Provide the [X, Y] coordinate of the cell's center where the given text is located.  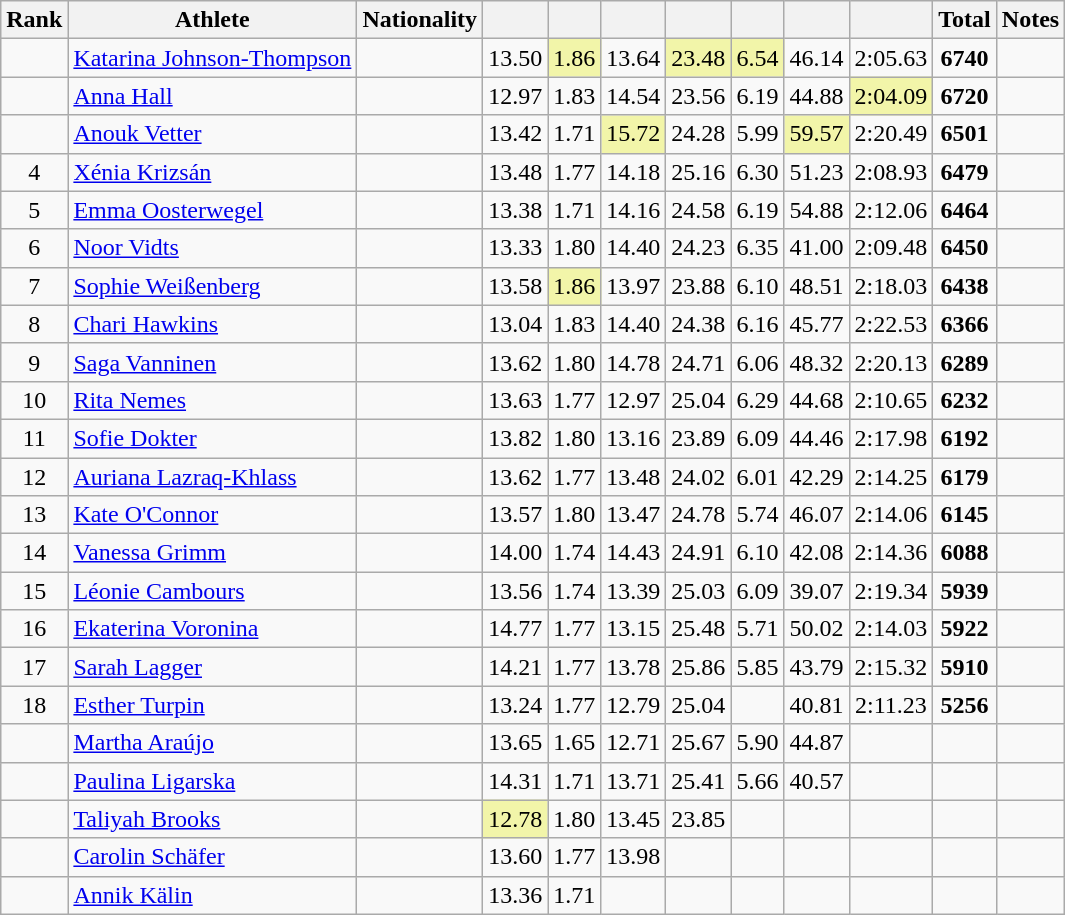
Anna Hall [212, 96]
Martha Araújo [212, 743]
4 [34, 172]
2:05.63 [891, 58]
24.02 [698, 477]
6501 [965, 134]
24.71 [698, 362]
1.65 [574, 743]
2:19.34 [891, 591]
44.87 [816, 743]
Ekaterina Voronina [212, 629]
8 [34, 324]
2:20.13 [891, 362]
14.77 [516, 629]
6232 [965, 400]
2:20.49 [891, 134]
2:09.48 [891, 248]
5 [34, 210]
6450 [965, 248]
46.07 [816, 515]
Sarah Lagger [212, 667]
5256 [965, 705]
16 [34, 629]
Kate O'Connor [212, 515]
5.71 [758, 629]
2:04.09 [891, 96]
5910 [965, 667]
13.56 [516, 591]
6464 [965, 210]
Saga Vanninen [212, 362]
10 [34, 400]
5922 [965, 629]
25.86 [698, 667]
25.03 [698, 591]
54.88 [816, 210]
13.50 [516, 58]
13.98 [634, 857]
42.08 [816, 553]
14.18 [634, 172]
48.32 [816, 362]
13.64 [634, 58]
6.01 [758, 477]
24.28 [698, 134]
44.46 [816, 438]
Chari Hawkins [212, 324]
13.78 [634, 667]
13 [34, 515]
23.89 [698, 438]
6.29 [758, 400]
Annik Kälin [212, 895]
51.23 [816, 172]
12.79 [634, 705]
43.79 [816, 667]
39.07 [816, 591]
2:17.98 [891, 438]
13.42 [516, 134]
13.45 [634, 819]
13.33 [516, 248]
44.68 [816, 400]
13.97 [634, 286]
42.29 [816, 477]
Rita Nemes [212, 400]
13.65 [516, 743]
13.04 [516, 324]
15 [34, 591]
23.88 [698, 286]
Esther Turpin [212, 705]
2:14.36 [891, 553]
2:14.25 [891, 477]
13.63 [516, 400]
13.71 [634, 781]
14 [34, 553]
Athlete [212, 20]
2:08.93 [891, 172]
40.81 [816, 705]
18 [34, 705]
45.77 [816, 324]
9 [34, 362]
12.71 [634, 743]
13.39 [634, 591]
17 [34, 667]
Sofie Dokter [212, 438]
5.66 [758, 781]
12 [34, 477]
6.06 [758, 362]
50.02 [816, 629]
13.47 [634, 515]
Notes [1030, 20]
Nationality [420, 20]
Noor Vidts [212, 248]
2:11.23 [891, 705]
48.51 [816, 286]
13.82 [516, 438]
Katarina Johnson-Thompson [212, 58]
13.38 [516, 210]
24.78 [698, 515]
2:22.53 [891, 324]
6 [34, 248]
5.90 [758, 743]
13.58 [516, 286]
Léonie Cambours [212, 591]
2:15.32 [891, 667]
14.54 [634, 96]
13.60 [516, 857]
25.16 [698, 172]
14.00 [516, 553]
Emma Oosterwegel [212, 210]
6145 [965, 515]
Rank [34, 20]
14.43 [634, 553]
23.56 [698, 96]
14.21 [516, 667]
25.67 [698, 743]
24.23 [698, 248]
6366 [965, 324]
24.38 [698, 324]
6.30 [758, 172]
23.48 [698, 58]
14.78 [634, 362]
13.57 [516, 515]
6438 [965, 286]
5.99 [758, 134]
Total [965, 20]
6.54 [758, 58]
6.35 [758, 248]
6179 [965, 477]
5.74 [758, 515]
2:10.65 [891, 400]
6720 [965, 96]
6192 [965, 438]
12.78 [516, 819]
7 [34, 286]
25.41 [698, 781]
6088 [965, 553]
Auriana Lazraq-Khlass [212, 477]
2:18.03 [891, 286]
Paulina Ligarska [212, 781]
Xénia Krizsán [212, 172]
13.24 [516, 705]
Vanessa Grimm [212, 553]
Sophie Weißenberg [212, 286]
59.57 [816, 134]
13.16 [634, 438]
13.15 [634, 629]
23.85 [698, 819]
6740 [965, 58]
6.16 [758, 324]
11 [34, 438]
6289 [965, 362]
Taliyah Brooks [212, 819]
44.88 [816, 96]
13.36 [516, 895]
14.16 [634, 210]
40.57 [816, 781]
41.00 [816, 248]
2:12.06 [891, 210]
46.14 [816, 58]
2:14.03 [891, 629]
24.58 [698, 210]
5.85 [758, 667]
14.31 [516, 781]
15.72 [634, 134]
Carolin Schäfer [212, 857]
2:14.06 [891, 515]
24.91 [698, 553]
5939 [965, 591]
25.48 [698, 629]
Anouk Vetter [212, 134]
6479 [965, 172]
